Locate the cell with the specified text and output its (X, Y) center coordinate. 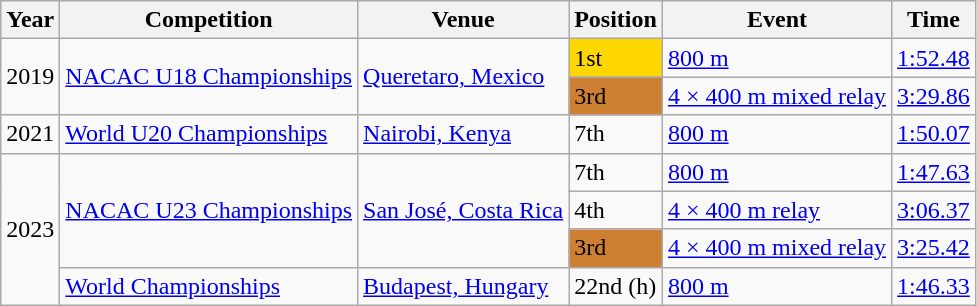
San José, Costa Rica (464, 210)
World Championships (209, 286)
Budapest, Hungary (464, 286)
Position (616, 20)
1:50.07 (934, 134)
Time (934, 20)
4th (616, 210)
Competition (209, 20)
Queretaro, Mexico (464, 77)
NACAC U18 Championships (209, 77)
World U20 Championships (209, 134)
1:47.63 (934, 172)
4 × 400 m relay (776, 210)
Nairobi, Kenya (464, 134)
1:52.48 (934, 58)
2023 (30, 229)
1st (616, 58)
3:25.42 (934, 248)
Event (776, 20)
2021 (30, 134)
NACAC U23 Championships (209, 210)
1:46.33 (934, 286)
3:06.37 (934, 210)
2019 (30, 77)
22nd (h) (616, 286)
Venue (464, 20)
Year (30, 20)
3:29.86 (934, 96)
